For the text-containing cell, return its midpoint in (x, y) coordinate format. 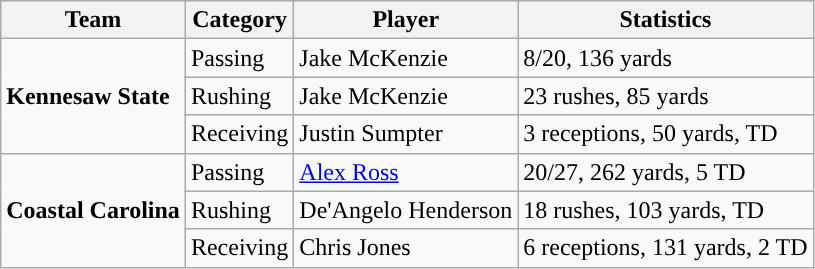
Justin Sumpter (406, 134)
3 receptions, 50 yards, TD (666, 134)
18 rushes, 103 yards, TD (666, 210)
20/27, 262 yards, 5 TD (666, 172)
Statistics (666, 20)
Kennesaw State (94, 96)
Player (406, 20)
23 rushes, 85 yards (666, 96)
Alex Ross (406, 172)
Team (94, 20)
Coastal Carolina (94, 210)
Category (239, 20)
8/20, 136 yards (666, 58)
6 receptions, 131 yards, 2 TD (666, 248)
De'Angelo Henderson (406, 210)
Chris Jones (406, 248)
